Identify which cell holds the provided text, then report its [X, Y] central coordinate. 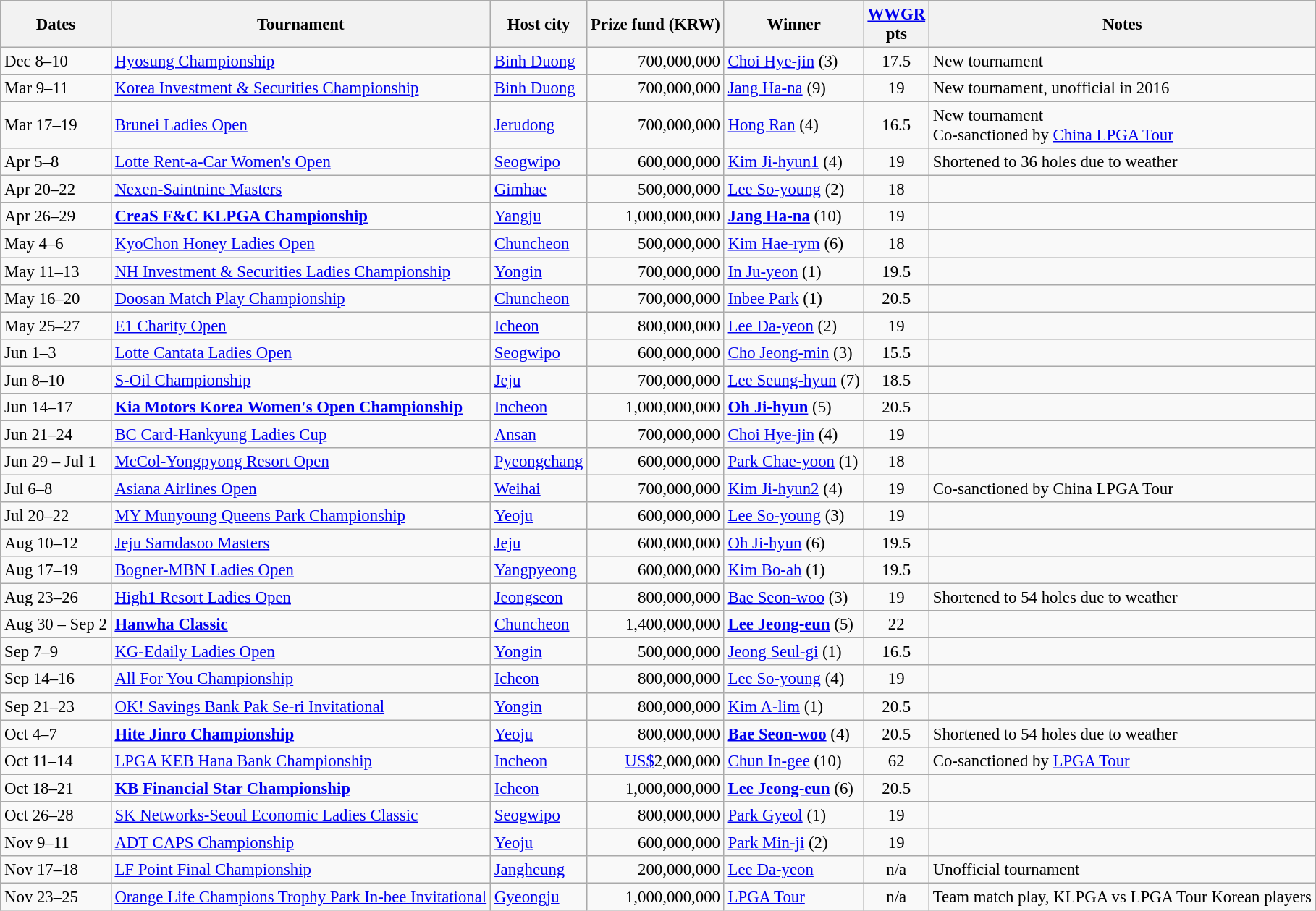
SK Networks-Seoul Economic Ladies Classic [300, 815]
17.5 [896, 62]
Kim Ji-hyun2 (4) [793, 488]
Asiana Airlines Open [300, 488]
Lotte Rent-a-Car Women's Open [300, 162]
Oh Ji-hyun (5) [793, 407]
Lee Seung-hyun (7) [793, 380]
Weihai [539, 488]
Co-sanctioned by LPGA Tour [1122, 760]
US$2,000,000 [656, 760]
Co-sanctioned by China LPGA Tour [1122, 488]
Jeju Samdasoo Masters [300, 543]
Lee Da-yeon [793, 870]
Sep 7–9 [56, 652]
Yangju [539, 216]
Hong Ran (4) [793, 126]
Aug 30 – Sep 2 [56, 624]
18.5 [896, 380]
KB Financial Star Championship [300, 788]
Dec 8–10 [56, 62]
Oct 4–7 [56, 734]
In Ju-yeon (1) [793, 271]
CreaS F&C KLPGA Championship [300, 216]
New tournament, unofficial in 2016 [1122, 88]
Kim Ji-hyun1 (4) [793, 162]
Tournament [300, 25]
Jul 6–8 [56, 488]
Notes [1122, 25]
Hyosung Championship [300, 62]
Choi Hye-jin (4) [793, 434]
Apr 5–8 [56, 162]
Shortened to 36 holes due to weather [1122, 162]
Cho Jeong-min (3) [793, 352]
Apr 26–29 [56, 216]
OK! Savings Bank Pak Se-ri Invitational [300, 706]
Park Min-ji (2) [793, 842]
Jun 1–3 [56, 352]
May 16–20 [56, 298]
Orange Life Champions Trophy Park In-bee Invitational [300, 897]
High1 Resort Ladies Open [300, 598]
Jang Ha-na (10) [793, 216]
Jerudong [539, 126]
62 [896, 760]
S-Oil Championship [300, 380]
Sep 14–16 [56, 679]
Lee Da-yeon (2) [793, 326]
Oct 18–21 [56, 788]
E1 Charity Open [300, 326]
Aug 10–12 [56, 543]
22 [896, 624]
Brunei Ladies Open [300, 126]
WWGRpts [896, 25]
Nexen-Saintnine Masters [300, 190]
Mar 9–11 [56, 88]
Jeong Seul-gi (1) [793, 652]
May 25–27 [56, 326]
Jangheung [539, 870]
May 11–13 [56, 271]
Prize fund (KRW) [656, 25]
Nov 23–25 [56, 897]
Jul 20–22 [56, 516]
McCol-Yongpyong Resort Open [300, 462]
Oct 11–14 [56, 760]
KyoChon Honey Ladies Open [300, 244]
Kim Hae-rym (6) [793, 244]
Winner [793, 25]
Choi Hye-jin (3) [793, 62]
ADT CAPS Championship [300, 842]
Lee Jeong-eun (5) [793, 624]
Park Gyeol (1) [793, 815]
Dates [56, 25]
Oct 26–28 [56, 815]
Apr 20–22 [56, 190]
Aug 23–26 [56, 598]
Kia Motors Korea Women's Open Championship [300, 407]
Host city [539, 25]
Yangpyeong [539, 570]
Lee So-young (2) [793, 190]
LF Point Final Championship [300, 870]
Jun 8–10 [56, 380]
Kim A-lim (1) [793, 706]
Pyeongchang [539, 462]
LPGA KEB Hana Bank Championship [300, 760]
Jun 14–17 [56, 407]
Jang Ha-na (9) [793, 88]
Bae Seon-woo (3) [793, 598]
1,400,000,000 [656, 624]
Kim Bo-ah (1) [793, 570]
NH Investment & Securities Ladies Championship [300, 271]
KG-Edaily Ladies Open [300, 652]
Doosan Match Play Championship [300, 298]
Jun 21–24 [56, 434]
Gimhae [539, 190]
Park Chae-yoon (1) [793, 462]
New tournamentCo-sanctioned by China LPGA Tour [1122, 126]
Lee So-young (3) [793, 516]
Gyeongju [539, 897]
Lee So-young (4) [793, 679]
Ansan [539, 434]
New tournament [1122, 62]
15.5 [896, 352]
Team match play, KLPGA vs LPGA Tour Korean players [1122, 897]
LPGA Tour [793, 897]
Nov 17–18 [56, 870]
Jeongseon [539, 598]
Bogner-MBN Ladies Open [300, 570]
Unofficial tournament [1122, 870]
Lee Jeong-eun (6) [793, 788]
Bae Seon-woo (4) [793, 734]
Sep 21–23 [56, 706]
Aug 17–19 [56, 570]
Oh Ji-hyun (6) [793, 543]
Chun In-gee (10) [793, 760]
All For You Championship [300, 679]
Lotte Cantata Ladies Open [300, 352]
May 4–6 [56, 244]
200,000,000 [656, 870]
Korea Investment & Securities Championship [300, 88]
Nov 9–11 [56, 842]
Mar 17–19 [56, 126]
Inbee Park (1) [793, 298]
Jun 29 – Jul 1 [56, 462]
BC Card-Hankyung Ladies Cup [300, 434]
Hanwha Classic [300, 624]
MY Munyoung Queens Park Championship [300, 516]
Hite Jinro Championship [300, 734]
